Extract the [x, y] coordinate from the center of the cell holding the provided text.  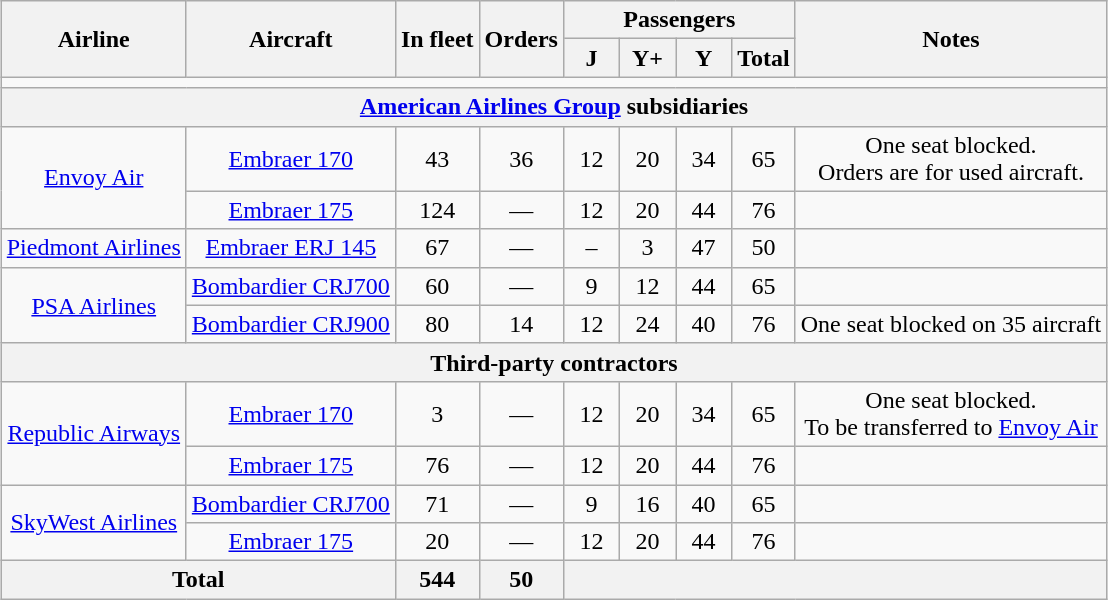
Y+ [648, 58]
47 [704, 248]
24 [648, 324]
PSA Airlines [94, 305]
One seat blocked.Orders are for used aircraft. [951, 158]
One seat blocked.To be transferred to Envoy Air [951, 414]
80 [437, 324]
Airline [94, 39]
544 [437, 580]
60 [437, 286]
– [591, 248]
Orders [521, 39]
Envoy Air [94, 178]
Embraer ERJ 145 [290, 248]
43 [437, 158]
In fleet [437, 39]
Passengers [679, 20]
36 [521, 158]
American Airlines Group subsidiaries [554, 107]
Aircraft [290, 39]
J [591, 58]
67 [437, 248]
Notes [951, 39]
Piedmont Airlines [94, 248]
Y [704, 58]
Bombardier CRJ900 [290, 324]
14 [521, 324]
124 [437, 210]
SkyWest Airlines [94, 522]
One seat blocked on 35 aircraft [951, 324]
71 [437, 503]
Republic Airways [94, 432]
16 [648, 503]
Third-party contractors [554, 362]
